Locate the cell with the specified text and output its [X, Y] center coordinate. 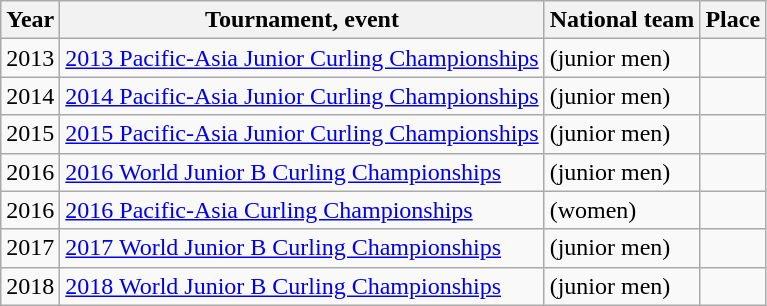
2017 World Junior B Curling Championships [302, 248]
Place [733, 20]
2015 [30, 134]
Tournament, event [302, 20]
2017 [30, 248]
2014 [30, 96]
2014 Pacific-Asia Junior Curling Championships [302, 96]
2018 World Junior B Curling Championships [302, 286]
2016 World Junior B Curling Championships [302, 172]
2018 [30, 286]
2016 Pacific-Asia Curling Championships [302, 210]
National team [622, 20]
2013 [30, 58]
Year [30, 20]
(women) [622, 210]
2015 Pacific-Asia Junior Curling Championships [302, 134]
2013 Pacific-Asia Junior Curling Championships [302, 58]
